Determine the [x, y] coordinate at the center of the cell enclosing the given text.  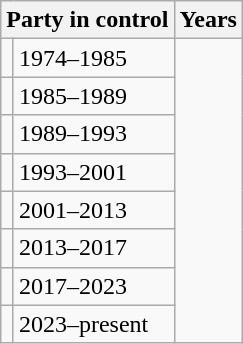
Years [208, 20]
2013–2017 [94, 248]
2017–2023 [94, 286]
1989–1993 [94, 134]
Party in control [88, 20]
2001–2013 [94, 210]
2023–present [94, 324]
1985–1989 [94, 96]
1974–1985 [94, 58]
1993–2001 [94, 172]
